For the text-containing cell, return its midpoint in (X, Y) coordinate format. 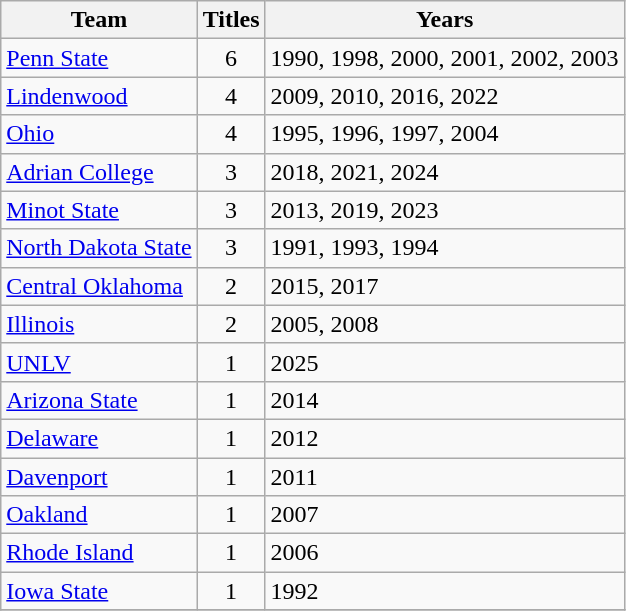
Davenport (99, 477)
Iowa State (99, 591)
Arizona State (99, 400)
2015, 2017 (444, 286)
1992 (444, 591)
1991, 1993, 1994 (444, 248)
Titles (231, 20)
2007 (444, 515)
2018, 2021, 2024 (444, 172)
2005, 2008 (444, 324)
Rhode Island (99, 553)
Team (99, 20)
2025 (444, 362)
Lindenwood (99, 96)
2009, 2010, 2016, 2022 (444, 96)
2014 (444, 400)
Ohio (99, 134)
Years (444, 20)
Minot State (99, 210)
6 (231, 58)
UNLV (99, 362)
1990, 1998, 2000, 2001, 2002, 2003 (444, 58)
North Dakota State (99, 248)
Illinois (99, 324)
Adrian College (99, 172)
2006 (444, 553)
1995, 1996, 1997, 2004 (444, 134)
Central Oklahoma (99, 286)
Oakland (99, 515)
2012 (444, 438)
2013, 2019, 2023 (444, 210)
Penn State (99, 58)
2011 (444, 477)
Delaware (99, 438)
